From the cell containing the given text, extract its center point as [x, y] coordinate. 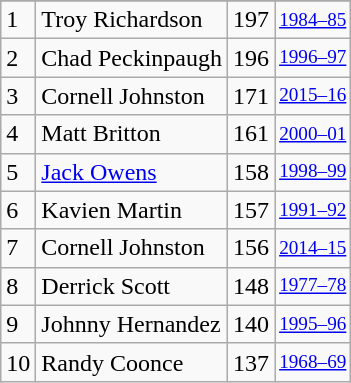
2000–01 [313, 134]
140 [252, 324]
Kavien Martin [132, 210]
197 [252, 20]
196 [252, 58]
Jack Owens [132, 172]
Johnny Hernandez [132, 324]
137 [252, 362]
1996–97 [313, 58]
4 [18, 134]
1995–96 [313, 324]
2014–15 [313, 248]
1 [18, 20]
156 [252, 248]
148 [252, 286]
1984–85 [313, 20]
8 [18, 286]
Matt Britton [132, 134]
1968–69 [313, 362]
Randy Coonce [132, 362]
Troy Richardson [132, 20]
157 [252, 210]
7 [18, 248]
1991–92 [313, 210]
1977–78 [313, 286]
10 [18, 362]
3 [18, 96]
171 [252, 96]
Chad Peckinpaugh [132, 58]
Derrick Scott [132, 286]
6 [18, 210]
9 [18, 324]
161 [252, 134]
2 [18, 58]
1998–99 [313, 172]
158 [252, 172]
2015–16 [313, 96]
5 [18, 172]
